Scan for the cell matching the given text and deliver its [X, Y] coordinate at center. 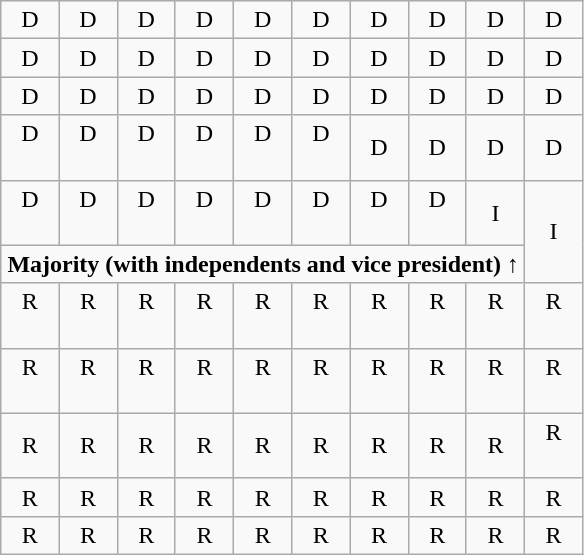
Majority (with independents and vice president) ↑ [263, 264]
